Detect which cell encompasses the target text, then output its [X, Y] center coordinate. 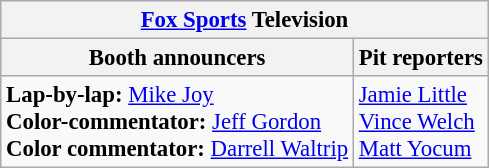
Lap-by-lap: Mike JoyColor-commentator: Jeff GordonColor commentator: Darrell Waltrip [178, 122]
Jamie LittleVince WelchMatt Yocum [420, 122]
Booth announcers [178, 58]
Pit reporters [420, 58]
Fox Sports Television [245, 20]
